Scan for the cell matching the given text and deliver its [X, Y] coordinate at center. 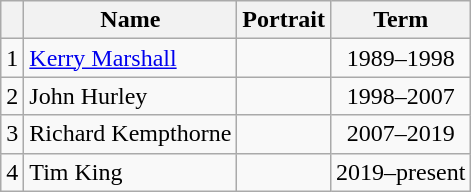
1989–1998 [400, 58]
1998–2007 [400, 96]
Name [130, 20]
4 [12, 172]
Kerry Marshall [130, 58]
John Hurley [130, 96]
3 [12, 134]
2007–2019 [400, 134]
Richard Kempthorne [130, 134]
1 [12, 58]
Tim King [130, 172]
Portrait [284, 20]
Term [400, 20]
2019–present [400, 172]
2 [12, 96]
